Output the (X, Y) coordinate of the center of the cell containing the given text.  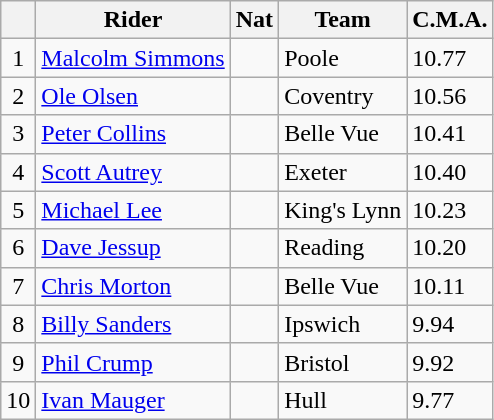
Hull (343, 400)
Dave Jessup (133, 248)
9.94 (450, 324)
Michael Lee (133, 210)
8 (18, 324)
10.56 (450, 96)
9 (18, 362)
Malcolm Simmons (133, 58)
Peter Collins (133, 134)
4 (18, 172)
King's Lynn (343, 210)
Phil Crump (133, 362)
Nat (254, 20)
Billy Sanders (133, 324)
Poole (343, 58)
Bristol (343, 362)
10.41 (450, 134)
Coventry (343, 96)
7 (18, 286)
3 (18, 134)
9.77 (450, 400)
Ivan Mauger (133, 400)
10.77 (450, 58)
Chris Morton (133, 286)
Scott Autrey (133, 172)
10 (18, 400)
Exeter (343, 172)
10.11 (450, 286)
10.23 (450, 210)
10.40 (450, 172)
Reading (343, 248)
C.M.A. (450, 20)
Ole Olsen (133, 96)
2 (18, 96)
10.20 (450, 248)
9.92 (450, 362)
5 (18, 210)
6 (18, 248)
Team (343, 20)
Rider (133, 20)
Ipswich (343, 324)
1 (18, 58)
